Return the [X, Y] coordinate for the center point of the cell that contains the specified text.  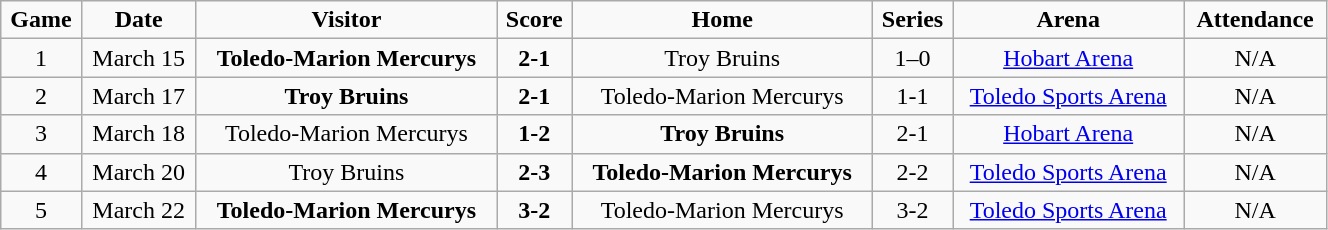
1-2 [534, 134]
2-2 [912, 172]
4 [41, 172]
March 20 [138, 172]
Attendance [1256, 20]
2 [41, 96]
March 15 [138, 58]
Date [138, 20]
Home [722, 20]
Game [41, 20]
March 17 [138, 96]
1 [41, 58]
3 [41, 134]
March 18 [138, 134]
Arena [1068, 20]
1-1 [912, 96]
5 [41, 210]
Series [912, 20]
2-3 [534, 172]
Visitor [346, 20]
Score [534, 20]
1–0 [912, 58]
March 22 [138, 210]
